From the cell containing the given text, extract its center point as (X, Y) coordinate. 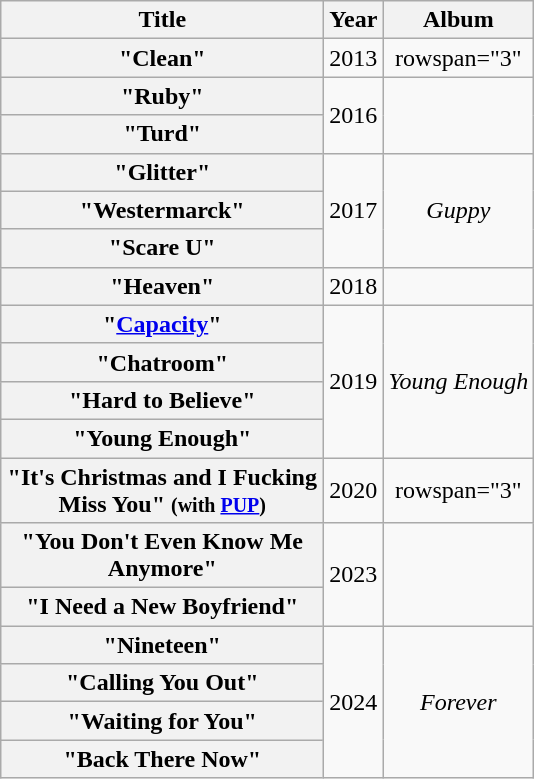
"Calling You Out" (162, 683)
"Glitter" (162, 172)
"Capacity" (162, 324)
2019 (354, 381)
"Westermarck" (162, 210)
"Chatroom" (162, 362)
2013 (354, 58)
2023 (354, 574)
"Clean" (162, 58)
2024 (354, 702)
Year (354, 20)
Forever (458, 702)
"Waiting for You" (162, 721)
"Nineteen" (162, 645)
2020 (354, 490)
Album (458, 20)
"Scare U" (162, 248)
2016 (354, 115)
"Heaven" (162, 286)
"It's Christmas and I Fucking Miss You" (with PUP) (162, 490)
"Back There Now" (162, 759)
2017 (354, 210)
"Turd" (162, 134)
Title (162, 20)
"Hard to Believe" (162, 400)
"I Need a New Boyfriend" (162, 607)
2018 (354, 286)
Guppy (458, 210)
"You Don't Even Know Me Anymore" (162, 556)
Young Enough (458, 381)
"Young Enough" (162, 438)
"Ruby" (162, 96)
